Pinpoint the cell where the given text exists, returning its (x, y) midpoint coordinate. 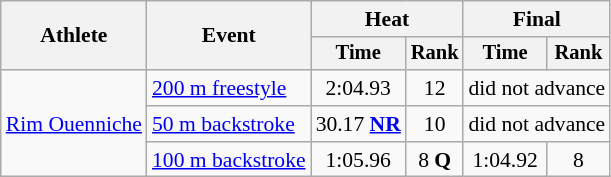
Final (536, 19)
12 (435, 88)
2:04.93 (358, 88)
Heat (388, 19)
200 m freestyle (229, 88)
Event (229, 36)
30.17 NR (358, 124)
Athlete (74, 36)
10 (435, 124)
50 m backstroke (229, 124)
Rim Ouenniche (74, 124)
